Determine the [x, y] coordinate at the center of the cell enclosing the given text.  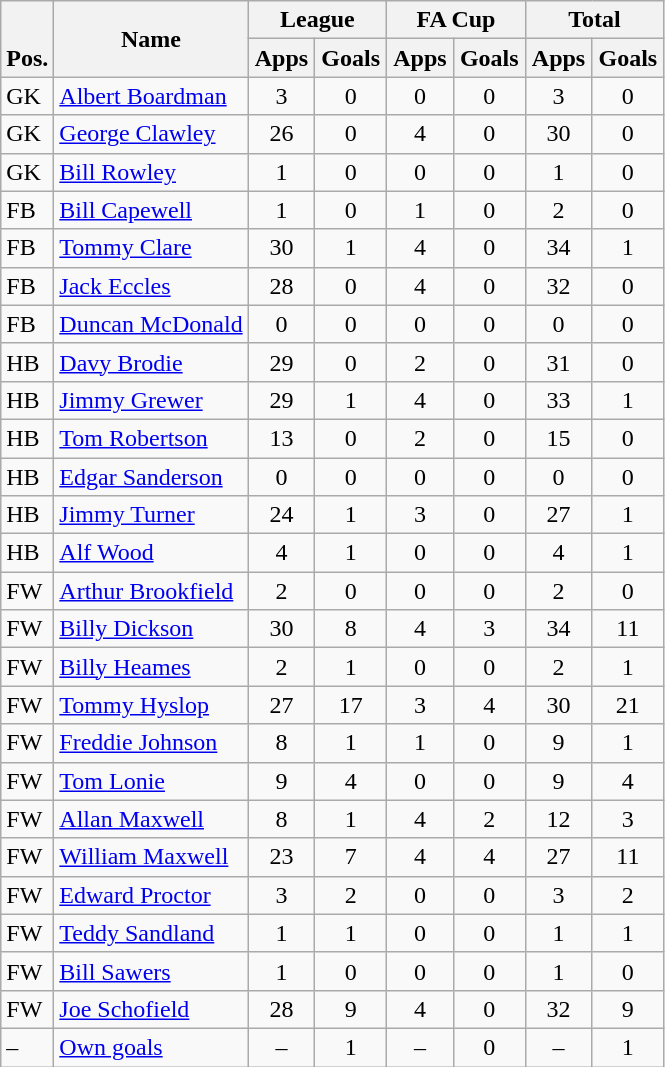
Edgar Sanderson [151, 477]
13 [282, 438]
Bill Sawers [151, 971]
Total [594, 20]
Edward Proctor [151, 895]
26 [282, 134]
Tom Robertson [151, 438]
12 [558, 819]
George Clawley [151, 134]
Tom Lonie [151, 781]
33 [558, 400]
Own goals [151, 1047]
Allan Maxwell [151, 819]
31 [558, 362]
Jimmy Grewer [151, 400]
League [318, 20]
Name [151, 39]
Freddie Johnson [151, 743]
Arthur Brookfield [151, 591]
Bill Rowley [151, 172]
Pos. [28, 39]
Jack Eccles [151, 286]
Billy Heames [151, 667]
William Maxwell [151, 857]
Alf Wood [151, 553]
Billy Dickson [151, 629]
23 [282, 857]
17 [351, 705]
15 [558, 438]
21 [628, 705]
Teddy Sandland [151, 933]
Bill Capewell [151, 210]
7 [351, 857]
24 [282, 515]
Davy Brodie [151, 362]
FA Cup [456, 20]
Duncan McDonald [151, 324]
Jimmy Turner [151, 515]
Tommy Clare [151, 248]
Tommy Hyslop [151, 705]
Joe Schofield [151, 1009]
Albert Boardman [151, 96]
